From the cell containing the given text, extract its center point as (X, Y) coordinate. 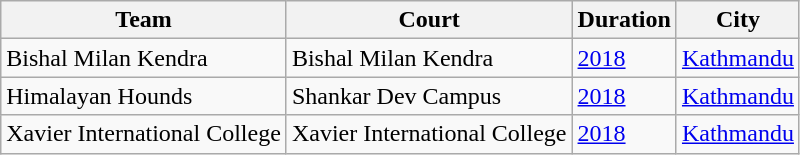
City (738, 20)
Duration (624, 20)
Team (144, 20)
Himalayan Hounds (144, 96)
Shankar Dev Campus (429, 96)
Court (429, 20)
